Scan for the cell matching the given text and deliver its (X, Y) coordinate at center. 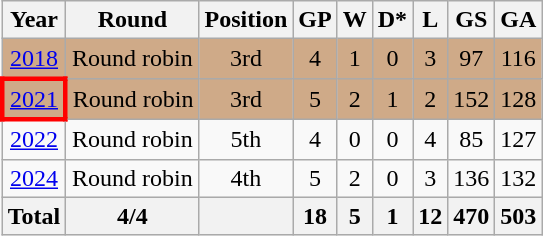
2021 (34, 98)
GA (518, 20)
97 (472, 59)
Year (34, 20)
Total (34, 216)
4/4 (132, 216)
85 (472, 139)
136 (472, 178)
GS (472, 20)
W (354, 20)
12 (430, 216)
470 (472, 216)
503 (518, 216)
127 (518, 139)
5th (246, 139)
GP (315, 20)
116 (518, 59)
128 (518, 98)
2022 (34, 139)
L (430, 20)
4th (246, 178)
152 (472, 98)
Position (246, 20)
2024 (34, 178)
18 (315, 216)
2018 (34, 59)
Round (132, 20)
132 (518, 178)
D* (392, 20)
